Determine the (X, Y) coordinate at the center of the cell enclosing the given text.  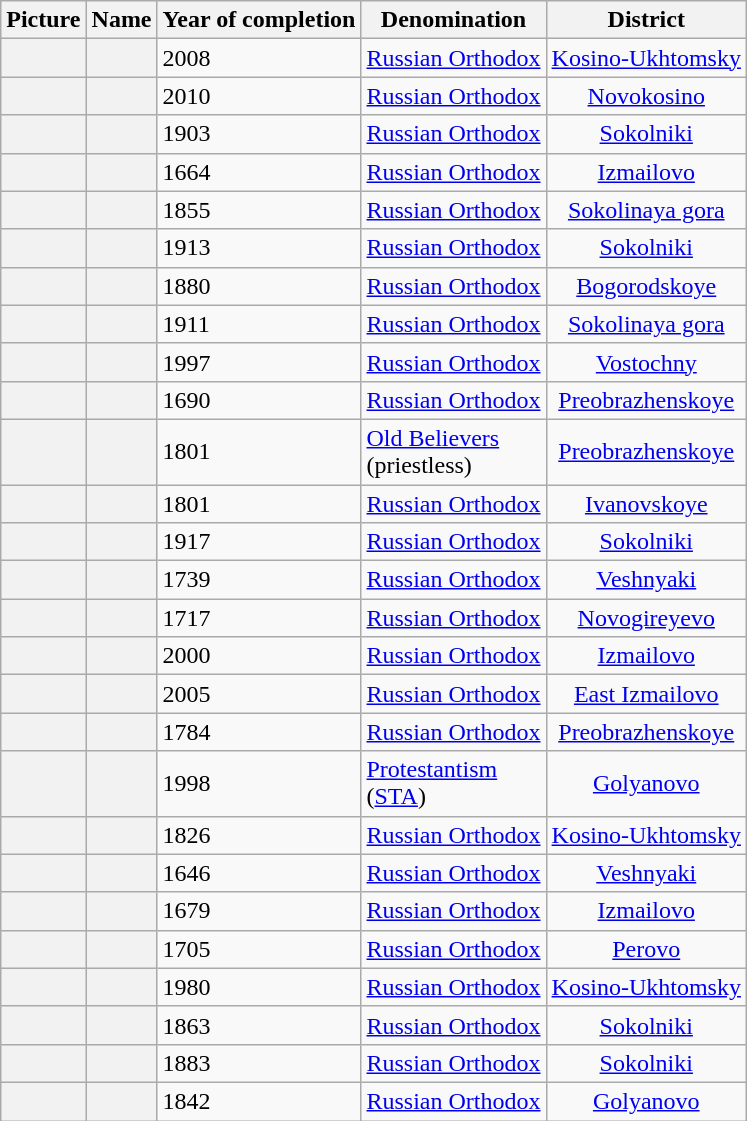
Bogorodskoye (646, 286)
1997 (259, 362)
2000 (259, 656)
1855 (259, 210)
1679 (259, 911)
1784 (259, 732)
Name (122, 20)
1913 (259, 248)
1883 (259, 1063)
1980 (259, 987)
1880 (259, 286)
Novogireyevo (646, 618)
East Izmailovo (646, 694)
Protestantism(STA) (454, 784)
1863 (259, 1025)
1717 (259, 618)
Picture (44, 20)
2005 (259, 694)
Ivanovskoye (646, 503)
1646 (259, 873)
Denomination (454, 20)
1690 (259, 400)
2010 (259, 96)
1842 (259, 1101)
1998 (259, 784)
Old Believers(priestless) (454, 452)
2008 (259, 58)
1903 (259, 134)
Perovo (646, 949)
1917 (259, 542)
Year of completion (259, 20)
1705 (259, 949)
Novokosino (646, 96)
1664 (259, 172)
1826 (259, 835)
District (646, 20)
1739 (259, 580)
1911 (259, 324)
Vostochny (646, 362)
